Extract the [X, Y] coordinate from the center of the cell holding the provided text.  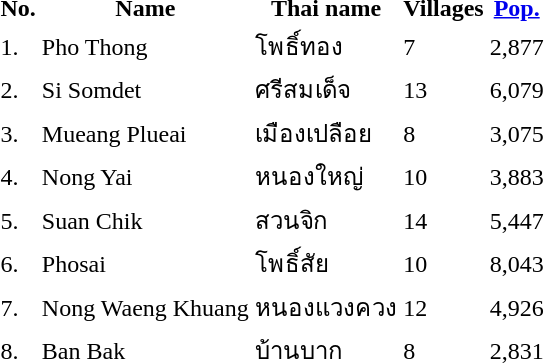
8 [444, 133]
เมืองเปลือย [326, 133]
Suan Chik [145, 220]
Nong Waeng Khuang [145, 307]
หนองใหญ่ [326, 176]
14 [444, 220]
โพธิ์ทอง [326, 46]
Mueang Plueai [145, 133]
12 [444, 307]
Phosai [145, 264]
Nong Yai [145, 176]
ศรีสมเด็จ [326, 90]
Si Somdet [145, 90]
Pho Thong [145, 46]
หนองแวงควง [326, 307]
สวนจิก [326, 220]
13 [444, 90]
โพธิ์สัย [326, 264]
7 [444, 46]
